Search for the cell housing the specified text and yield its (x, y) center coordinate. 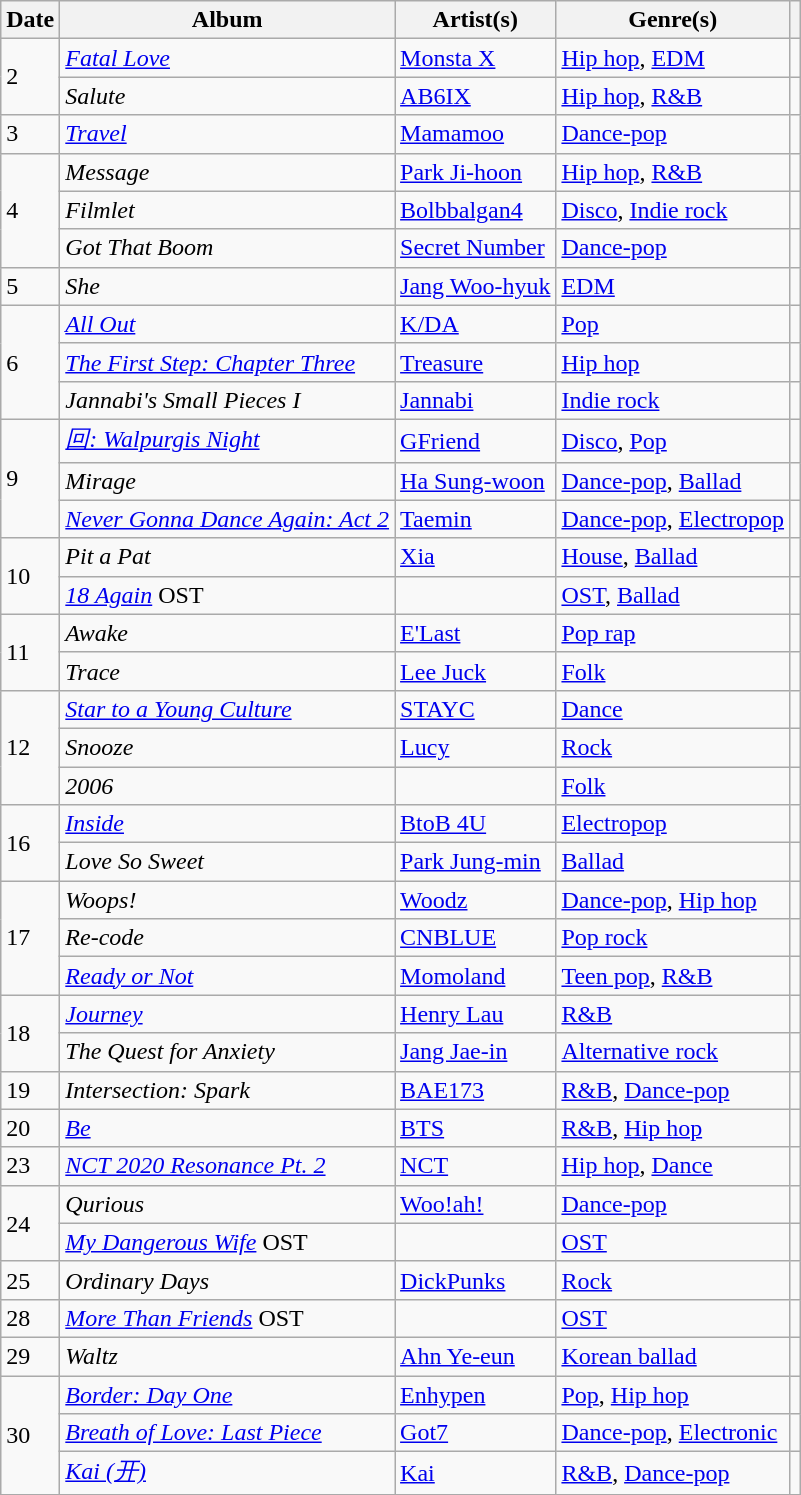
20 (30, 1128)
The First Step: Chapter Three (228, 362)
R&B, Hip hop (673, 1128)
E'Last (476, 633)
Bolbbalgan4 (476, 210)
Pop, Hip hop (673, 1395)
STAYC (476, 709)
BtoB 4U (476, 824)
Ahn Ye-eun (476, 1356)
GFriend (476, 440)
Kai (476, 1474)
Ha Sung-woon (476, 481)
Enhypen (476, 1395)
12 (30, 747)
3 (30, 134)
Artist(s) (476, 20)
4 (30, 210)
Woodz (476, 900)
Jannabi's Small Pieces I (228, 400)
Message (228, 172)
BTS (476, 1128)
Pop rock (673, 938)
Disco, Pop (673, 440)
Lee Juck (476, 671)
回: Walpurgis Night (228, 440)
29 (30, 1356)
9 (30, 478)
Qurious (228, 1204)
Pop (673, 324)
Xia (476, 557)
19 (30, 1090)
18 (30, 1033)
Ready or Not (228, 976)
Woops! (228, 900)
6 (30, 362)
23 (30, 1166)
Pop rap (673, 633)
BAE173 (476, 1090)
Hip hop, Dance (673, 1166)
Hip hop, EDM (673, 58)
Taemin (476, 519)
24 (30, 1223)
Genre(s) (673, 20)
Ballad (673, 862)
Be (228, 1128)
Jang Jae-in (476, 1052)
Salute (228, 96)
Snooze (228, 747)
Dance-pop, Electropop (673, 519)
House, Ballad (673, 557)
2 (30, 77)
Electropop (673, 824)
Jang Woo-hyuk (476, 286)
She (228, 286)
Woo!ah! (476, 1204)
AB6IX (476, 96)
Mirage (228, 481)
Ordinary Days (228, 1280)
Mamamoo (476, 134)
5 (30, 286)
Treasure (476, 362)
CNBLUE (476, 938)
18 Again OST (228, 595)
Date (30, 20)
Jannabi (476, 400)
The Quest for Anxiety (228, 1052)
Dance-pop, Hip hop (673, 900)
Park Ji-hoon (476, 172)
2006 (228, 785)
Got7 (476, 1433)
Border: Day One (228, 1395)
16 (30, 843)
Park Jung-min (476, 862)
NCT (476, 1166)
Henry Lau (476, 1014)
Journey (228, 1014)
Got That Boom (228, 248)
Monsta X (476, 58)
11 (30, 652)
28 (30, 1318)
Pit a Pat (228, 557)
Hip hop (673, 362)
Love So Sweet (228, 862)
Teen pop, R&B (673, 976)
All Out (228, 324)
Re-code (228, 938)
Travel (228, 134)
More Than Friends OST (228, 1318)
Indie rock (673, 400)
Dance-pop, Ballad (673, 481)
Disco, Indie rock (673, 210)
Intersection: Spark (228, 1090)
Kai (开) (228, 1474)
25 (30, 1280)
Korean ballad (673, 1356)
Dance-pop, Electronic (673, 1433)
Lucy (476, 747)
Star to a Young Culture (228, 709)
Album (228, 20)
NCT 2020 Resonance Pt. 2 (228, 1166)
Dance (673, 709)
Trace (228, 671)
My Dangerous Wife OST (228, 1242)
Breath of Love: Last Piece (228, 1433)
Secret Number (476, 248)
EDM (673, 286)
Fatal Love (228, 58)
OST, Ballad (673, 595)
Never Gonna Dance Again: Act 2 (228, 519)
Alternative rock (673, 1052)
R&B (673, 1014)
K/DA (476, 324)
Filmlet (228, 210)
30 (30, 1436)
10 (30, 576)
DickPunks (476, 1280)
Awake (228, 633)
Momoland (476, 976)
Inside (228, 824)
17 (30, 938)
Waltz (228, 1356)
